Return the (x, y) coordinate for the center point of the cell that contains the specified text.  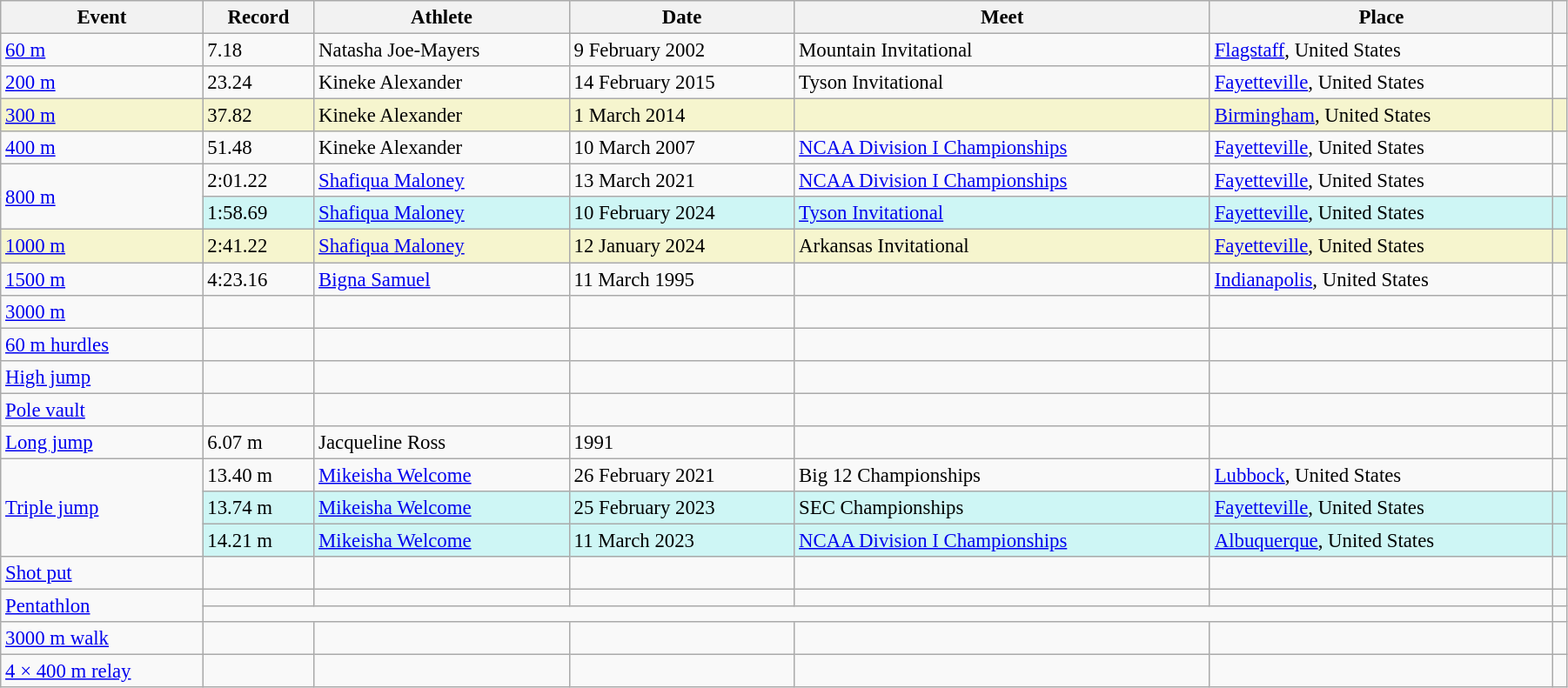
Lubbock, United States (1381, 475)
Mountain Invitational (1002, 50)
2:01.22 (258, 181)
25 February 2023 (682, 508)
3000 m (102, 311)
13.74 m (258, 508)
6.07 m (258, 443)
Pole vault (102, 410)
Pentathlon (102, 606)
300 m (102, 116)
SEC Championships (1002, 508)
Place (1381, 17)
12 January 2024 (682, 246)
23.24 (258, 83)
13.40 m (258, 475)
1 March 2014 (682, 116)
Jacqueline Ross (442, 443)
400 m (102, 148)
26 February 2021 (682, 475)
11 March 1995 (682, 279)
2:41.22 (258, 246)
60 m hurdles (102, 344)
Athlete (442, 17)
1991 (682, 443)
14.21 m (258, 540)
800 m (102, 197)
Albuquerque, United States (1381, 540)
9 February 2002 (682, 50)
Date (682, 17)
Triple jump (102, 508)
1000 m (102, 246)
7.18 (258, 50)
1500 m (102, 279)
Long jump (102, 443)
High jump (102, 377)
60 m (102, 50)
10 February 2024 (682, 213)
Meet (1002, 17)
4:23.16 (258, 279)
Record (258, 17)
1:58.69 (258, 213)
Indianapolis, United States (1381, 279)
Bigna Samuel (442, 279)
Shot put (102, 573)
14 February 2015 (682, 83)
51.48 (258, 148)
Arkansas Invitational (1002, 246)
200 m (102, 83)
4 × 400 m relay (102, 671)
Event (102, 17)
3000 m walk (102, 638)
Natasha Joe-Mayers (442, 50)
37.82 (258, 116)
13 March 2021 (682, 181)
11 March 2023 (682, 540)
Big 12 Championships (1002, 475)
Flagstaff, United States (1381, 50)
10 March 2007 (682, 148)
Birmingham, United States (1381, 116)
